Provide the [x, y] coordinate of the cell's center where the given text is located.  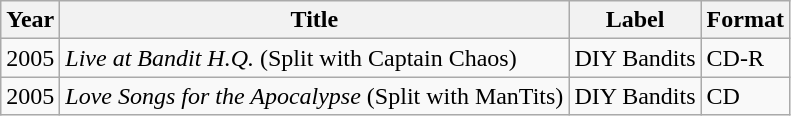
Live at Bandit H.Q. (Split with Captain Chaos) [314, 58]
Title [314, 20]
Year [30, 20]
CD [745, 96]
Love Songs for the Apocalypse (Split with ManTits) [314, 96]
Format [745, 20]
Label [635, 20]
CD-R [745, 58]
